Provide the [x, y] coordinate of the cell's center where the given text is located.  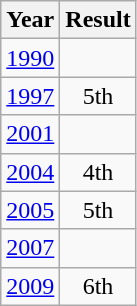
Result [98, 20]
Year [30, 20]
2005 [30, 210]
2007 [30, 248]
2004 [30, 172]
1990 [30, 58]
6th [98, 286]
1997 [30, 96]
2009 [30, 286]
2001 [30, 134]
4th [98, 172]
